For the text-containing cell, return its midpoint in (x, y) coordinate format. 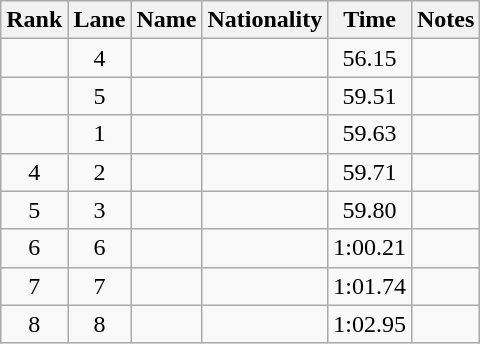
Time (370, 20)
3 (100, 210)
2 (100, 172)
Lane (100, 20)
1:00.21 (370, 248)
59.63 (370, 134)
Rank (34, 20)
59.71 (370, 172)
Name (166, 20)
1:01.74 (370, 286)
1:02.95 (370, 324)
56.15 (370, 58)
59.80 (370, 210)
59.51 (370, 96)
Nationality (265, 20)
Notes (445, 20)
1 (100, 134)
